Output the [x, y] coordinate of the center of the cell containing the given text.  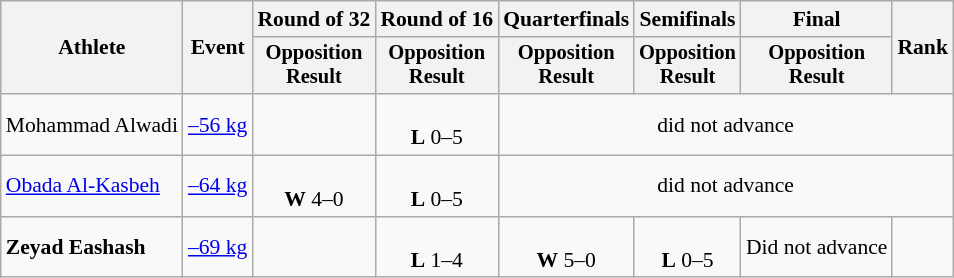
–64 kg [218, 186]
Mohammad Alwadi [92, 124]
Rank [922, 48]
Event [218, 48]
Semifinals [688, 19]
Final [817, 19]
W 5–0 [566, 248]
Obada Al-Kasbeh [92, 186]
Athlete [92, 48]
Zeyad Eashash [92, 248]
Did not advance [817, 248]
W 4–0 [314, 186]
L 1–4 [436, 248]
Round of 16 [436, 19]
Round of 32 [314, 19]
–56 kg [218, 124]
Quarterfinals [566, 19]
–69 kg [218, 248]
